Detect which cell encompasses the target text, then output its (X, Y) center coordinate. 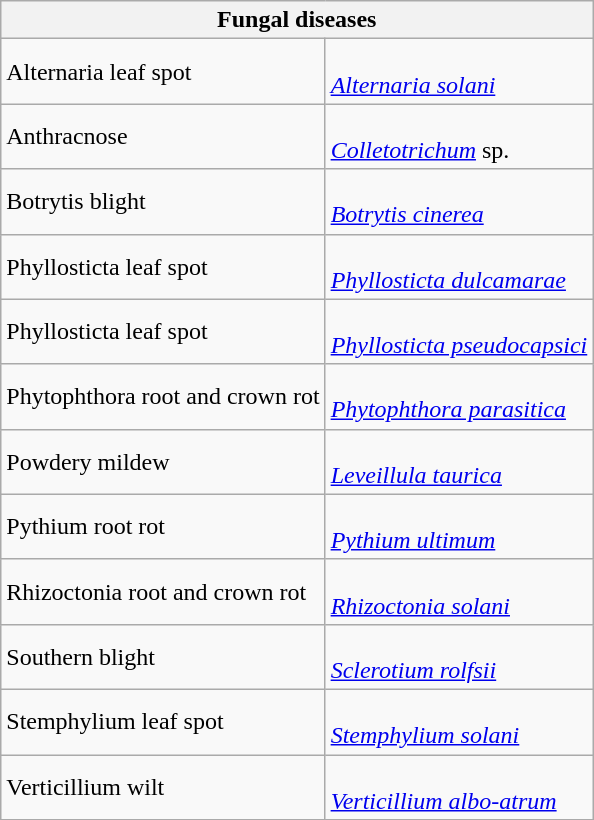
Botrytis cinerea (459, 202)
Stemphylium solani (459, 722)
Phytophthora root and crown rot (163, 396)
Powdery mildew (163, 462)
Stemphylium leaf spot (163, 722)
Phyllosticta pseudocapsici (459, 332)
Phytophthora parasitica (459, 396)
Alternaria solani (459, 72)
Verticillium albo-atrum (459, 786)
Leveillula taurica (459, 462)
Anthracnose (163, 136)
Botrytis blight (163, 202)
Verticillium wilt (163, 786)
Southern blight (163, 656)
Alternaria leaf spot (163, 72)
Pythium root rot (163, 526)
Phyllosticta dulcamarae (459, 266)
Rhizoctonia root and crown rot (163, 592)
Pythium ultimum (459, 526)
Fungal diseases (297, 20)
Colletotrichum sp. (459, 136)
Sclerotium rolfsii (459, 656)
Rhizoctonia solani (459, 592)
